Return the [x, y] coordinate for the center point of the cell that contains the specified text.  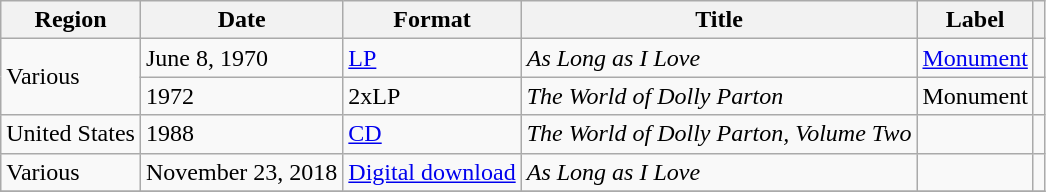
The World of Dolly Parton, Volume Two [719, 134]
Date [241, 20]
Region [71, 20]
Digital download [432, 172]
The World of Dolly Parton [719, 96]
Label [975, 20]
CD [432, 134]
1988 [241, 134]
November 23, 2018 [241, 172]
2xLP [432, 96]
June 8, 1970 [241, 58]
Title [719, 20]
Format [432, 20]
LP [432, 58]
United States [71, 134]
1972 [241, 96]
